Search for the cell housing the specified text and yield its (x, y) center coordinate. 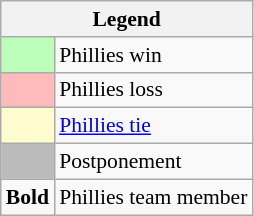
Phillies team member (153, 197)
Postponement (153, 162)
Legend (127, 19)
Phillies loss (153, 90)
Bold (28, 197)
Phillies win (153, 55)
Phillies tie (153, 126)
